Detect which cell encompasses the target text, then output its (X, Y) center coordinate. 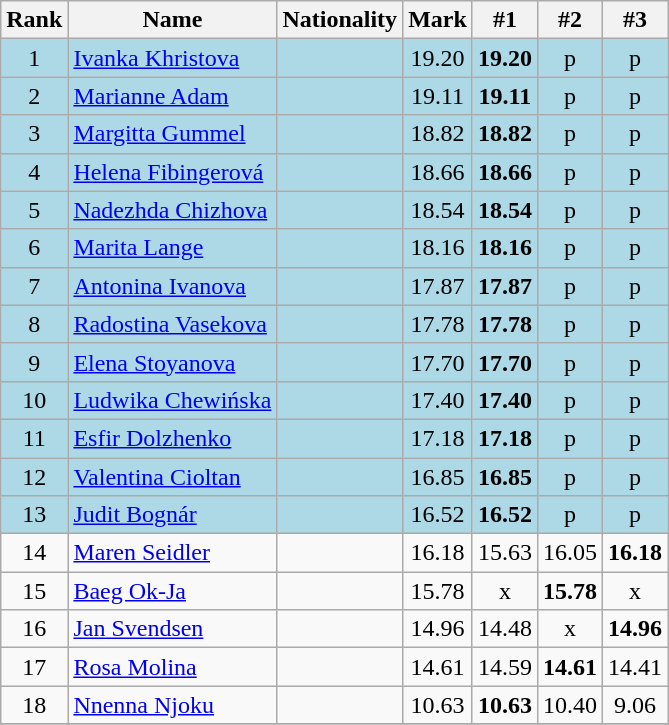
3 (34, 134)
Name (172, 20)
8 (34, 324)
16.05 (570, 553)
#1 (504, 20)
1 (34, 58)
Antonina Ivanova (172, 286)
Elena Stoyanova (172, 362)
14.59 (504, 667)
Baeg Ok-Ja (172, 591)
9.06 (634, 705)
Helena Fibingerová (172, 172)
#2 (570, 20)
Ludwika Chewińska (172, 400)
Ivanka Khristova (172, 58)
10.40 (570, 705)
Valentina Cioltan (172, 477)
15.63 (504, 553)
14.48 (504, 629)
Jan Svendsen (172, 629)
12 (34, 477)
Judit Bognár (172, 515)
11 (34, 438)
10 (34, 400)
Nadezhda Chizhova (172, 210)
Margitta Gummel (172, 134)
6 (34, 248)
9 (34, 362)
Nnenna Njoku (172, 705)
Maren Seidler (172, 553)
Radostina Vasekova (172, 324)
7 (34, 286)
16 (34, 629)
5 (34, 210)
14.41 (634, 667)
17 (34, 667)
Rosa Molina (172, 667)
13 (34, 515)
15 (34, 591)
#3 (634, 20)
18 (34, 705)
Marianne Adam (172, 96)
2 (34, 96)
Mark (438, 20)
Rank (34, 20)
Esfir Dolzhenko (172, 438)
Nationality (340, 20)
14 (34, 553)
4 (34, 172)
Marita Lange (172, 248)
